Find where the given text appears and provide that cell's center as (X, Y) coordinate. 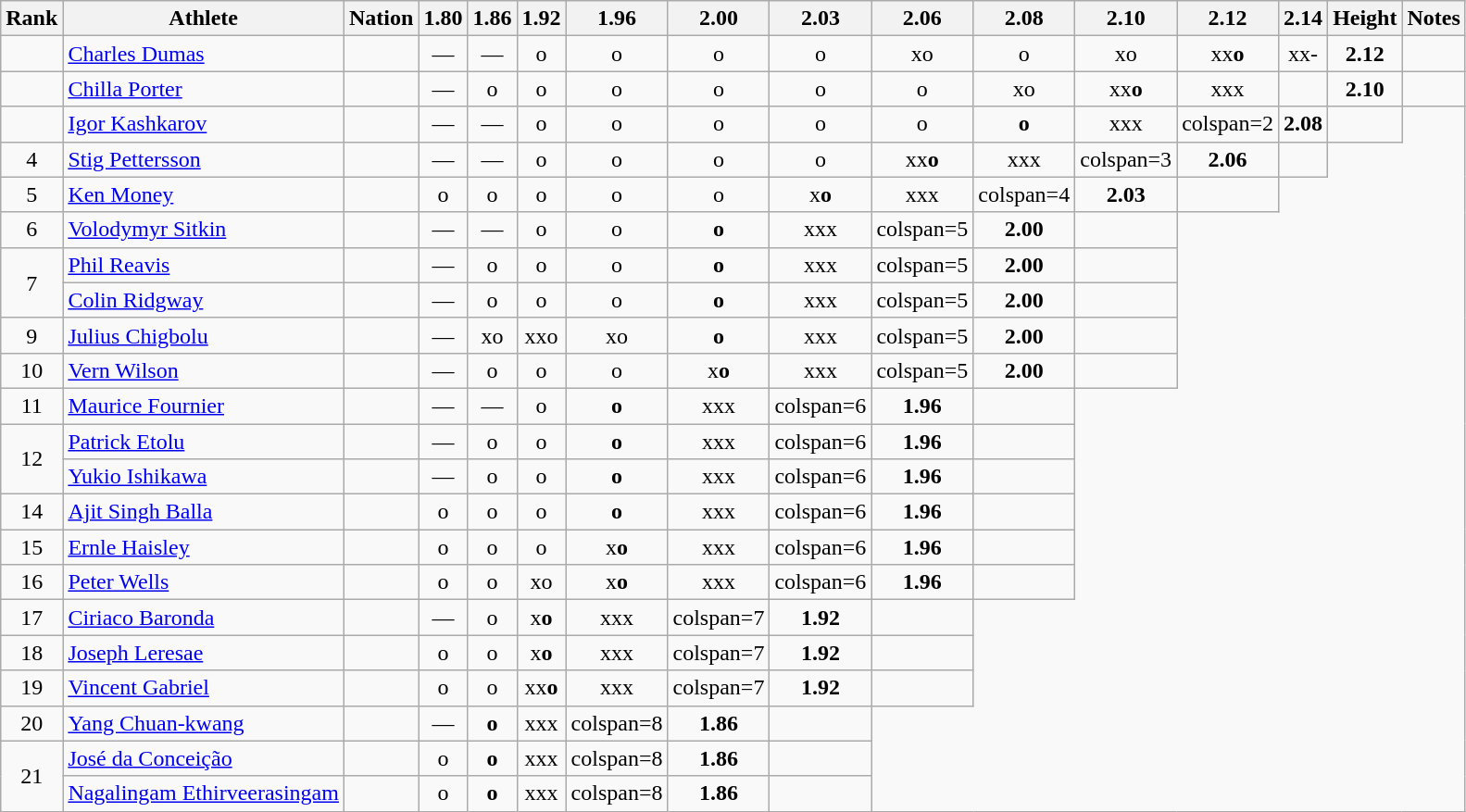
Nation (381, 19)
Peter Wells (204, 582)
20 (31, 723)
Patrick Etolu (204, 442)
Igor Kashkarov (204, 124)
Yukio Ishikawa (204, 477)
colspan=2 (1228, 124)
5 (31, 194)
7 (31, 282)
Vern Wilson (204, 370)
Charles Dumas (204, 54)
9 (31, 335)
Notes (1434, 19)
Ernle Haisley (204, 547)
2.14 (1304, 19)
Julius Chigbolu (204, 335)
Rank (31, 19)
Joseph Leresae (204, 653)
colspan=3 (1126, 159)
Colin Ridgway (204, 300)
Ajit Singh Balla (204, 512)
18 (31, 653)
Athlete (204, 19)
xx- (1304, 54)
Ken Money (204, 194)
Height (1365, 19)
19 (31, 688)
11 (31, 406)
Phil Reavis (204, 265)
José da Conceição (204, 758)
Volodymyr Sitkin (204, 230)
6 (31, 230)
Nagalingam Ethirveerasingam (204, 793)
12 (31, 459)
Chilla Porter (204, 89)
4 (31, 159)
15 (31, 547)
17 (31, 618)
Yang Chuan-kwang (204, 723)
Maurice Fournier (204, 406)
21 (31, 776)
Ciriaco Baronda (204, 618)
14 (31, 512)
10 (31, 370)
16 (31, 582)
Stig Pettersson (204, 159)
1.80 (443, 19)
colspan=4 (1024, 194)
Vincent Gabriel (204, 688)
